Provide the [x, y] coordinate of the cell's center where the given text is located.  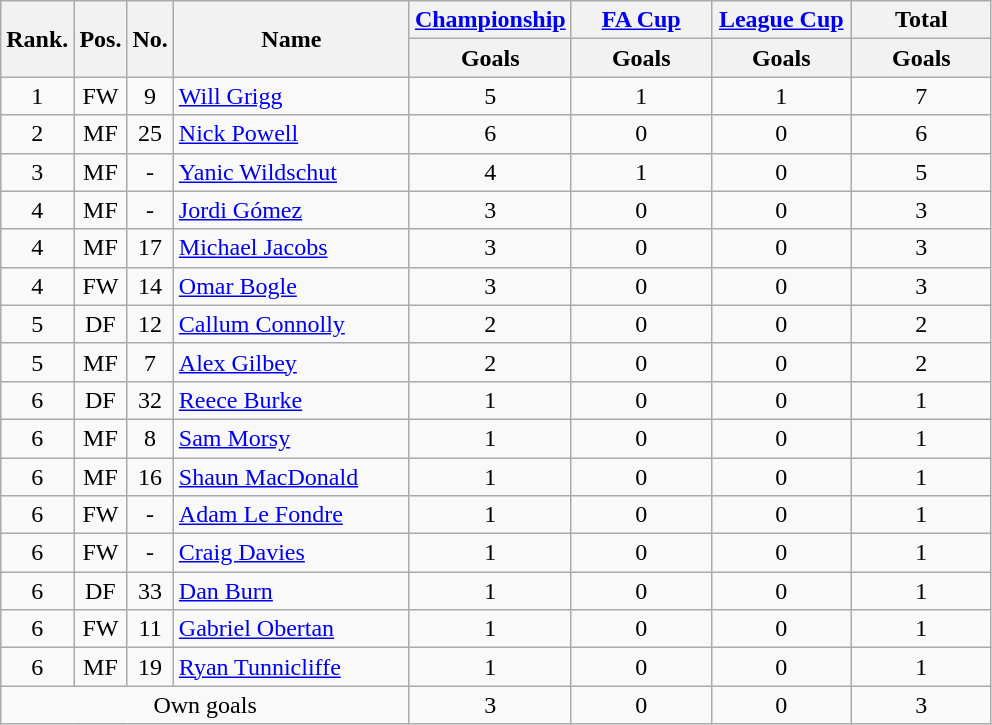
Michael Jacobs [291, 248]
11 [150, 629]
Sam Morsy [291, 438]
17 [150, 248]
Championship [490, 20]
Name [291, 39]
Shaun MacDonald [291, 477]
Rank. [38, 39]
Jordi Gómez [291, 210]
League Cup [781, 20]
Pos. [100, 39]
9 [150, 96]
Will Grigg [291, 96]
25 [150, 134]
Own goals [206, 705]
Total [921, 20]
33 [150, 591]
8 [150, 438]
12 [150, 324]
Craig Davies [291, 553]
32 [150, 400]
No. [150, 39]
Reece Burke [291, 400]
Yanic Wildschut [291, 172]
Gabriel Obertan [291, 629]
Ryan Tunnicliffe [291, 667]
Alex Gilbey [291, 362]
Nick Powell [291, 134]
Adam Le Fondre [291, 515]
19 [150, 667]
FA Cup [641, 20]
14 [150, 286]
Omar Bogle [291, 286]
Dan Burn [291, 591]
16 [150, 477]
Callum Connolly [291, 324]
